For the text-containing cell, return its midpoint in [x, y] coordinate format. 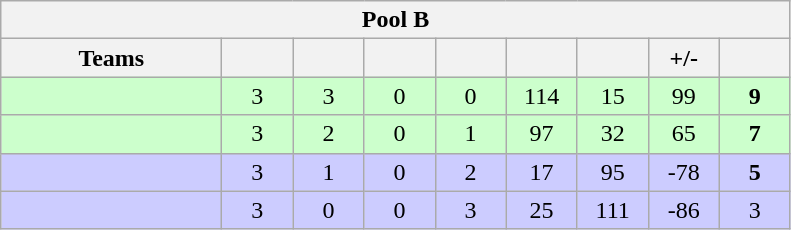
-78 [684, 172]
114 [542, 96]
Teams [112, 58]
32 [612, 134]
97 [542, 134]
99 [684, 96]
65 [684, 134]
95 [612, 172]
15 [612, 96]
7 [754, 134]
9 [754, 96]
17 [542, 172]
111 [612, 210]
+/- [684, 58]
-86 [684, 210]
25 [542, 210]
Pool B [396, 20]
5 [754, 172]
